Search for the cell housing the specified text and yield its (x, y) center coordinate. 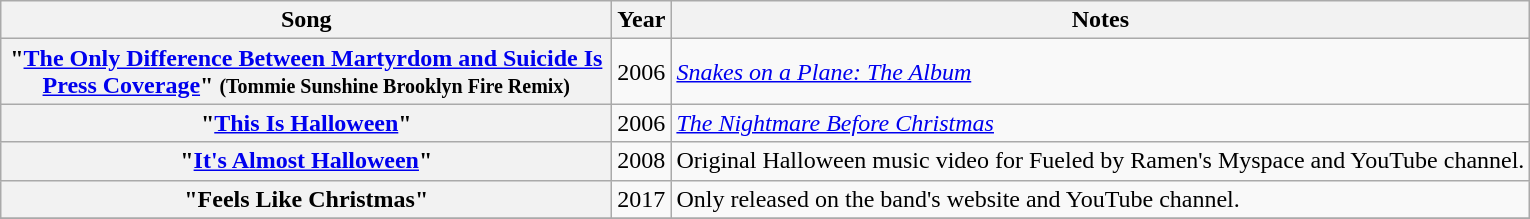
Notes (1100, 20)
The Nightmare Before Christmas (1100, 123)
"This Is Halloween" (306, 123)
"The Only Difference Between Martyrdom and Suicide Is Press Coverage" (Tommie Sunshine Brooklyn Fire Remix) (306, 72)
"It's Almost Halloween" (306, 161)
Song (306, 20)
"Feels Like Christmas" (306, 199)
Snakes on a Plane: The Album (1100, 72)
Only released on the band's website and YouTube channel. (1100, 199)
Original Halloween music video for Fueled by Ramen's Myspace and YouTube channel. (1100, 161)
Year (642, 20)
2008 (642, 161)
2017 (642, 199)
